Return (X, Y) of the center of cell containing provided text 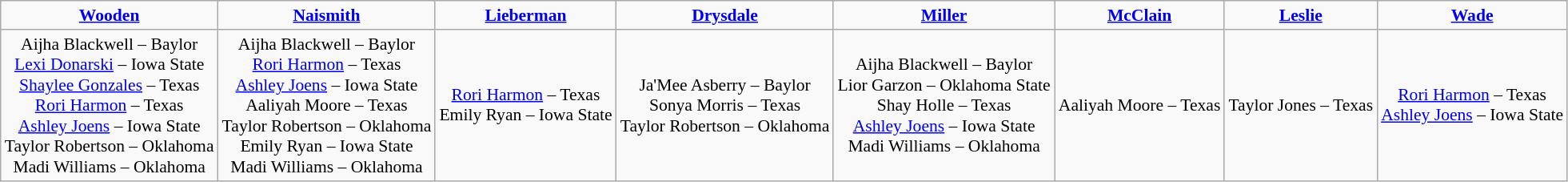
Drysdale (725, 15)
Rori Harmon – TexasAshley Joens – Iowa State (1472, 106)
McClain (1140, 15)
Aaliyah Moore – Texas (1140, 106)
Rori Harmon – TexasEmily Ryan – Iowa State (525, 106)
Ja'Mee Asberry – BaylorSonya Morris – TexasTaylor Robertson – Oklahoma (725, 106)
Taylor Jones – Texas (1300, 106)
Naismith (327, 15)
Aijha Blackwell – BaylorLior Garzon – Oklahoma StateShay Holle – TexasAshley Joens – Iowa StateMadi Williams – Oklahoma (944, 106)
Miller (944, 15)
Wooden (110, 15)
Lieberman (525, 15)
Leslie (1300, 15)
Wade (1472, 15)
